Extract the (X, Y) coordinate from the center of the cell holding the provided text.  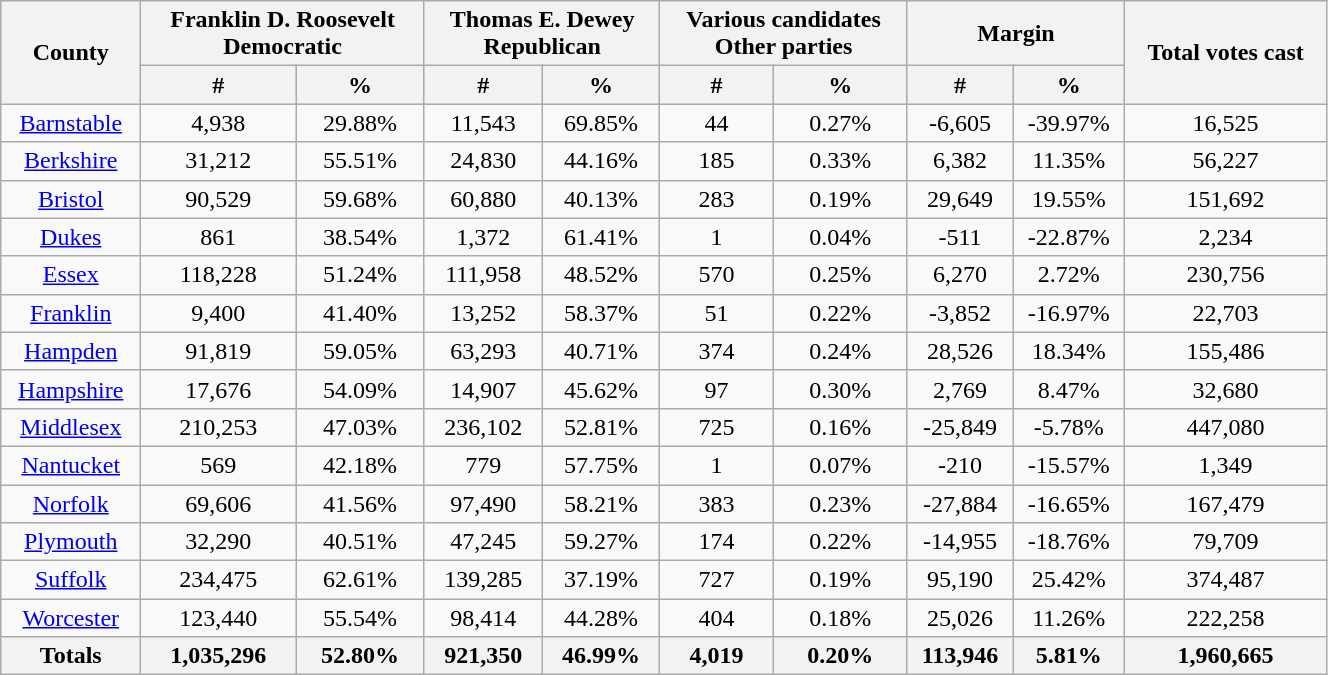
0.23% (840, 503)
404 (716, 618)
4,938 (218, 123)
County (71, 52)
63,293 (483, 351)
98,414 (483, 618)
447,080 (1226, 427)
11.35% (1069, 161)
0.16% (840, 427)
24,830 (483, 161)
1,372 (483, 237)
0.24% (840, 351)
236,102 (483, 427)
41.56% (360, 503)
52.80% (360, 656)
-6,605 (960, 123)
47,245 (483, 542)
Essex (71, 275)
283 (716, 199)
Various candidatesOther parties (784, 34)
25.42% (1069, 580)
51.24% (360, 275)
51 (716, 313)
0.07% (840, 465)
9,400 (218, 313)
-5.78% (1069, 427)
Hampshire (71, 389)
60,880 (483, 199)
44.16% (601, 161)
13,252 (483, 313)
-210 (960, 465)
0.18% (840, 618)
139,285 (483, 580)
0.25% (840, 275)
97 (716, 389)
95,190 (960, 580)
570 (716, 275)
1,349 (1226, 465)
44.28% (601, 618)
167,479 (1226, 503)
-16.65% (1069, 503)
Total votes cast (1226, 52)
38.54% (360, 237)
Franklin D. RooseveltDemocratic (283, 34)
Thomas E. DeweyRepublican (542, 34)
222,258 (1226, 618)
2,769 (960, 389)
29,649 (960, 199)
0.27% (840, 123)
61.41% (601, 237)
185 (716, 161)
42.18% (360, 465)
Margin (1016, 34)
52.81% (601, 427)
383 (716, 503)
90,529 (218, 199)
569 (218, 465)
861 (218, 237)
-16.97% (1069, 313)
79,709 (1226, 542)
45.62% (601, 389)
Middlesex (71, 427)
16,525 (1226, 123)
779 (483, 465)
25,026 (960, 618)
54.09% (360, 389)
-511 (960, 237)
41.40% (360, 313)
22,703 (1226, 313)
46.99% (601, 656)
40.13% (601, 199)
29.88% (360, 123)
69,606 (218, 503)
11,543 (483, 123)
18.34% (1069, 351)
Totals (71, 656)
59.68% (360, 199)
Berkshire (71, 161)
48.52% (601, 275)
-22.87% (1069, 237)
Worcester (71, 618)
58.21% (601, 503)
0.33% (840, 161)
-18.76% (1069, 542)
123,440 (218, 618)
111,958 (483, 275)
Suffolk (71, 580)
2,234 (1226, 237)
210,253 (218, 427)
-25,849 (960, 427)
37.19% (601, 580)
230,756 (1226, 275)
44 (716, 123)
2.72% (1069, 275)
921,350 (483, 656)
Plymouth (71, 542)
6,382 (960, 161)
0.04% (840, 237)
0.30% (840, 389)
69.85% (601, 123)
Hampden (71, 351)
725 (716, 427)
32,290 (218, 542)
6,270 (960, 275)
19.55% (1069, 199)
91,819 (218, 351)
40.71% (601, 351)
Nantucket (71, 465)
55.51% (360, 161)
234,475 (218, 580)
374,487 (1226, 580)
Dukes (71, 237)
1,960,665 (1226, 656)
5.81% (1069, 656)
97,490 (483, 503)
-27,884 (960, 503)
17,676 (218, 389)
174 (716, 542)
32,680 (1226, 389)
118,228 (218, 275)
155,486 (1226, 351)
62.61% (360, 580)
0.20% (840, 656)
56,227 (1226, 161)
Barnstable (71, 123)
-15.57% (1069, 465)
Norfolk (71, 503)
28,526 (960, 351)
-3,852 (960, 313)
151,692 (1226, 199)
4,019 (716, 656)
Franklin (71, 313)
59.05% (360, 351)
-14,955 (960, 542)
14,907 (483, 389)
57.75% (601, 465)
374 (716, 351)
58.37% (601, 313)
-39.97% (1069, 123)
59.27% (601, 542)
40.51% (360, 542)
Bristol (71, 199)
47.03% (360, 427)
11.26% (1069, 618)
55.54% (360, 618)
8.47% (1069, 389)
31,212 (218, 161)
727 (716, 580)
1,035,296 (218, 656)
113,946 (960, 656)
